Detect which cell encompasses the target text, then output its (X, Y) center coordinate. 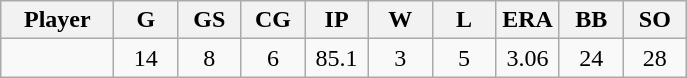
IP (337, 20)
Player (58, 20)
G (146, 20)
CG (273, 20)
3.06 (528, 58)
24 (591, 58)
ERA (528, 20)
8 (210, 58)
SO (655, 20)
6 (273, 58)
14 (146, 58)
W (400, 20)
3 (400, 58)
GS (210, 20)
28 (655, 58)
L (464, 20)
BB (591, 20)
85.1 (337, 58)
5 (464, 58)
